Search for the cell housing the specified text and yield its [X, Y] center coordinate. 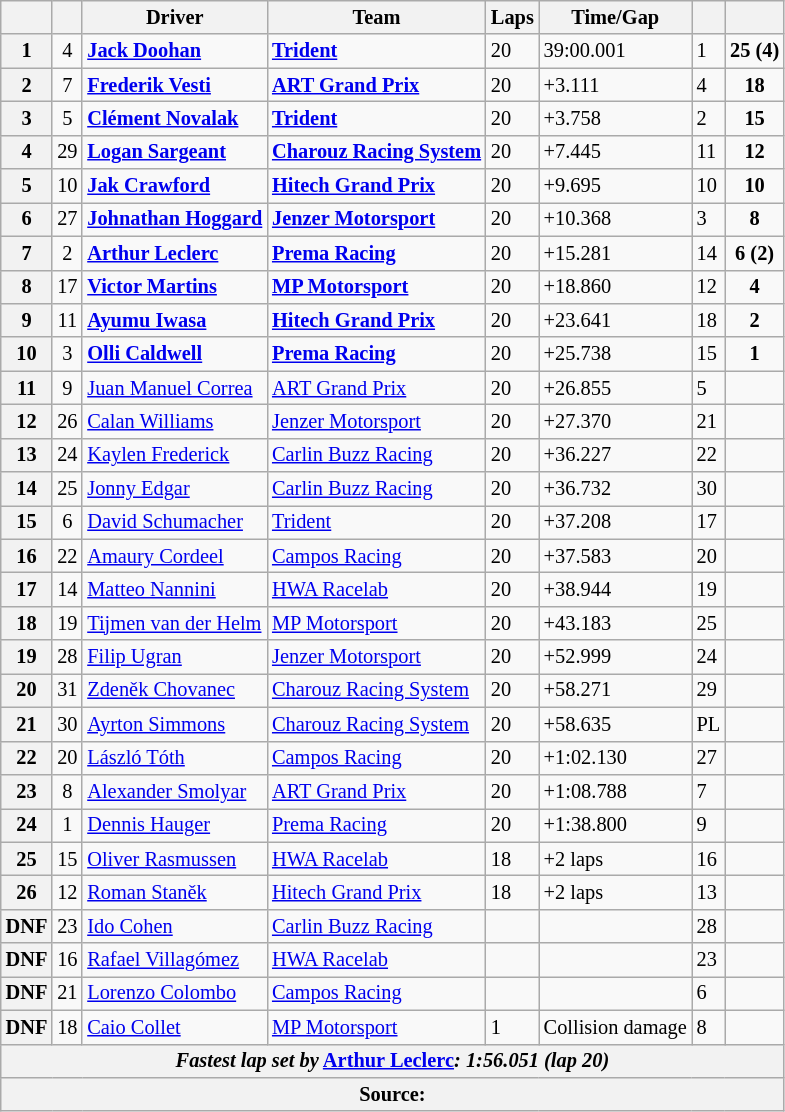
+15.281 [616, 253]
Jonny Edgar [174, 489]
+36.732 [616, 489]
+38.944 [616, 589]
Clément Novalak [174, 118]
+23.641 [616, 320]
Jak Crawford [174, 186]
+9.695 [616, 186]
Jack Doohan [174, 51]
Victor Martins [174, 287]
Frederik Vesti [174, 85]
László Tóth [174, 758]
David Schumacher [174, 522]
+26.855 [616, 388]
31 [67, 690]
Rafael Villagómez [174, 960]
+1:02.130 [616, 758]
Ayrton Simmons [174, 724]
Collision damage [616, 1027]
Matteo Nannini [174, 589]
Fastest lap set by Arthur Leclerc: 1:56.051 (lap 20) [392, 1061]
39:00.001 [616, 51]
25 (4) [754, 51]
Tijmen van der Helm [174, 623]
+36.227 [616, 455]
Olli Caldwell [174, 354]
Calan Williams [174, 421]
PL [708, 724]
Source: [392, 1094]
Alexander Smolyar [174, 791]
+7.445 [616, 152]
+58.635 [616, 724]
+37.583 [616, 556]
Ayumu Iwasa [174, 320]
Driver [174, 17]
Time/Gap [616, 17]
Juan Manuel Correa [174, 388]
6 (2) [754, 253]
Filip Ugran [174, 657]
+52.999 [616, 657]
+27.370 [616, 421]
Roman Staněk [174, 892]
Zdeněk Chovanec [174, 690]
+43.183 [616, 623]
+25.738 [616, 354]
Laps [512, 17]
+1:38.800 [616, 825]
+58.271 [616, 690]
Dennis Hauger [174, 825]
Johnathan Hoggard [174, 219]
Arthur Leclerc [174, 253]
Logan Sargeant [174, 152]
+3.758 [616, 118]
+18.860 [616, 287]
Kaylen Frederick [174, 455]
+37.208 [616, 522]
Lorenzo Colombo [174, 993]
Amaury Cordeel [174, 556]
Caio Collet [174, 1027]
Ido Cohen [174, 926]
Oliver Rasmussen [174, 859]
+10.368 [616, 219]
+1:08.788 [616, 791]
+3.111 [616, 85]
Team [376, 17]
